For the text-containing cell, return its midpoint in (X, Y) coordinate format. 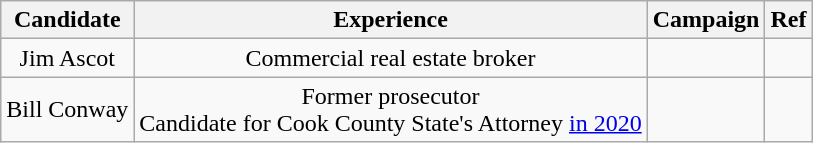
Experience (390, 20)
Campaign (706, 20)
Ref (788, 20)
Candidate (68, 20)
Jim Ascot (68, 58)
Former prosecutorCandidate for Cook County State's Attorney in 2020 (390, 110)
Commercial real estate broker (390, 58)
Bill Conway (68, 110)
